Capture the cell that displays the provided text and extract its (X, Y) central coordinate. 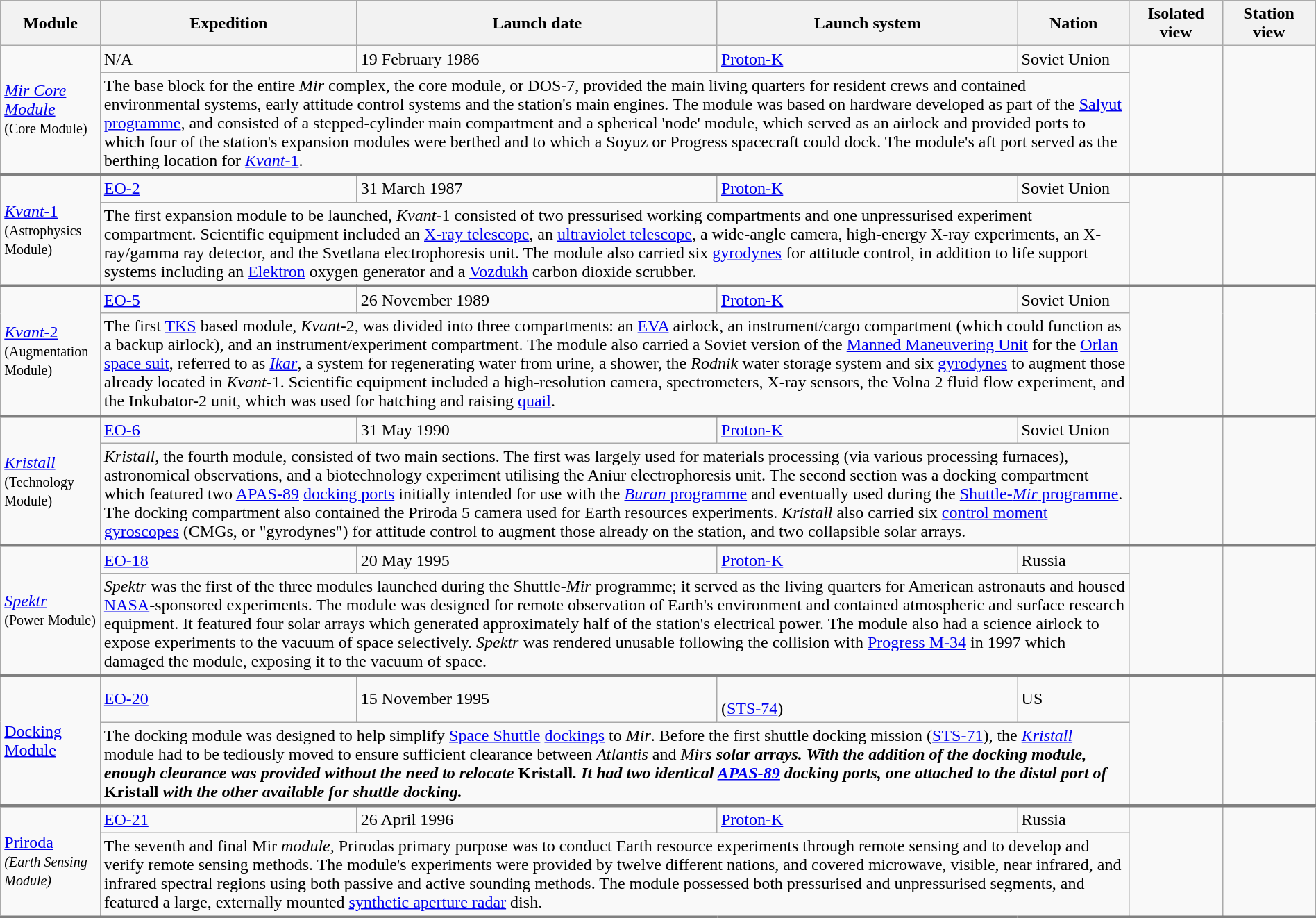
EO-2 (228, 188)
Station view (1269, 24)
Nation (1073, 24)
Isolated view (1176, 24)
15 November 1995 (537, 699)
Kristall(Technology Module) (51, 481)
N/A (228, 59)
26 November 1989 (537, 300)
Priroda(Earth Sensing Module) (51, 861)
26 April 1996 (537, 819)
20 May 1995 (537, 560)
31 May 1990 (537, 430)
31 March 1987 (537, 188)
19 February 1986 (537, 59)
EO-20 (228, 699)
Kvant-2(Augmentation Module) (51, 351)
Launch system (868, 24)
(STS-74) (868, 699)
Kvant-1(Astrophysics Module) (51, 230)
Spektr(Power Module) (51, 611)
EO-6 (228, 430)
Expedition (228, 24)
Mir Core Module(Core Module) (51, 110)
EO-5 (228, 300)
EO-21 (228, 819)
US (1073, 699)
Launch date (537, 24)
EO-18 (228, 560)
Docking Module (51, 740)
Module (51, 24)
